Locate the cell with the specified text and output its (X, Y) center coordinate. 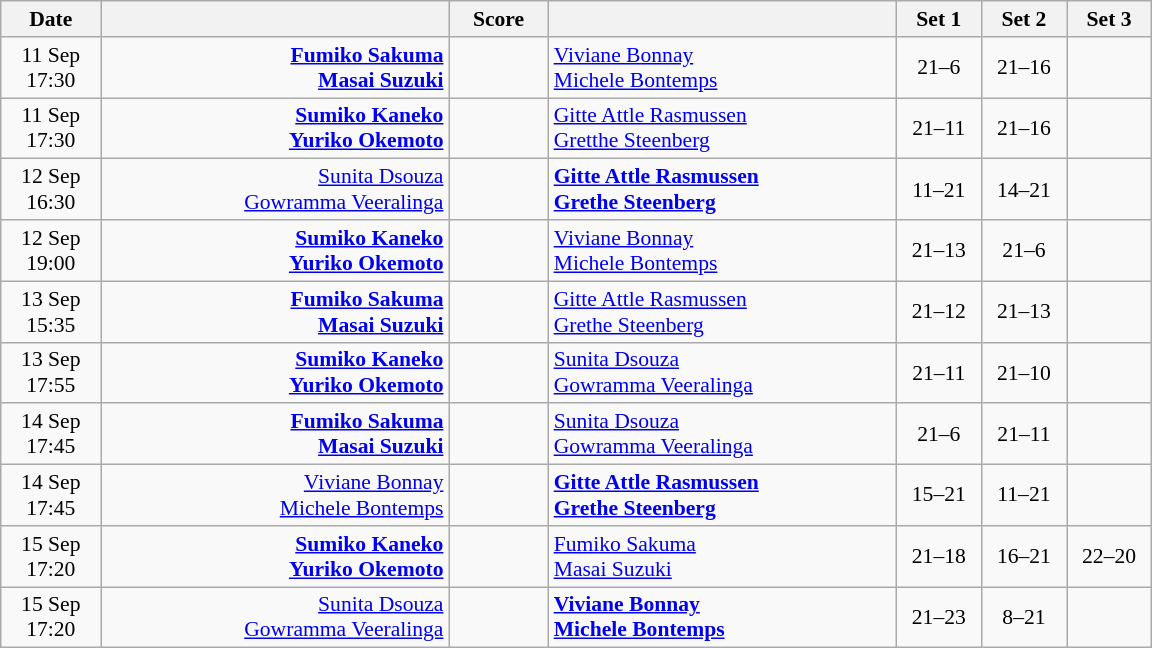
21–10 (1024, 372)
12 Sep16:30 (51, 190)
Set 2 (1024, 19)
21–12 (938, 312)
21–18 (938, 556)
15–21 (938, 496)
16–21 (1024, 556)
Set 1 (938, 19)
Set 3 (1108, 19)
12 Sep19:00 (51, 250)
13 Sep15:35 (51, 312)
Score (498, 19)
14–21 (1024, 190)
13 Sep17:55 (51, 372)
Gitte Attle Rasmussen Gretthe Steenberg (723, 128)
Date (51, 19)
21–23 (938, 618)
8–21 (1024, 618)
22–20 (1108, 556)
